Output the [X, Y] coordinate of the center of the cell containing the given text.  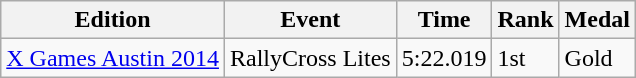
Event [310, 20]
RallyCross Lites [310, 58]
X Games Austin 2014 [113, 58]
1st [526, 58]
Gold [597, 58]
Rank [526, 20]
Time [444, 20]
Edition [113, 20]
Medal [597, 20]
5:22.019 [444, 58]
